Scan for the cell matching the given text and deliver its [x, y] coordinate at center. 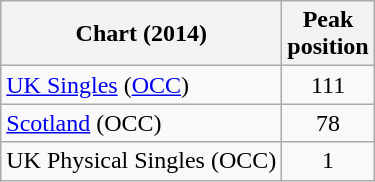
111 [328, 85]
UK Singles (OCC) [142, 85]
UK Physical Singles (OCC) [142, 161]
78 [328, 123]
Peakposition [328, 34]
Chart (2014) [142, 34]
1 [328, 161]
Scotland (OCC) [142, 123]
